Identify which cell holds the provided text, then report its [X, Y] central coordinate. 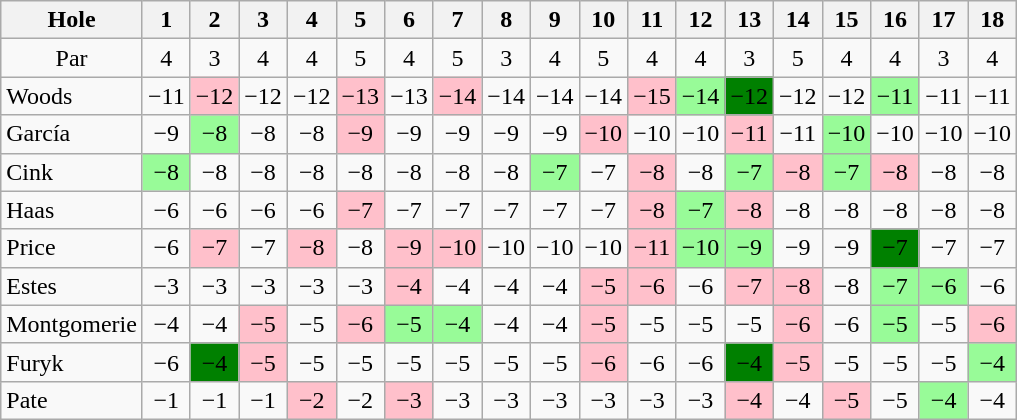
17 [944, 20]
7 [458, 20]
15 [846, 20]
Par [72, 58]
2 [214, 20]
18 [992, 20]
Woods [72, 96]
11 [652, 20]
8 [506, 20]
6 [410, 20]
Furyk [72, 362]
12 [700, 20]
Pate [72, 400]
14 [798, 20]
−15 [652, 96]
Estes [72, 286]
16 [896, 20]
Price [72, 248]
13 [750, 20]
Cink [72, 172]
10 [604, 20]
1 [166, 20]
Montgomerie [72, 324]
García [72, 134]
9 [554, 20]
Hole [72, 20]
Haas [72, 210]
